Output the (x, y) coordinate of the center of the cell containing the given text.  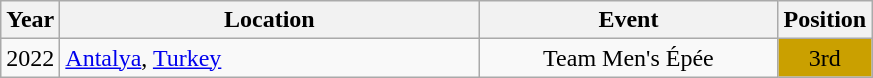
Position (825, 20)
2022 (30, 58)
Antalya, Turkey (270, 58)
Location (270, 20)
Year (30, 20)
3rd (825, 58)
Event (628, 20)
Team Men's Épée (628, 58)
